Identify which cell holds the provided text, then report its (X, Y) central coordinate. 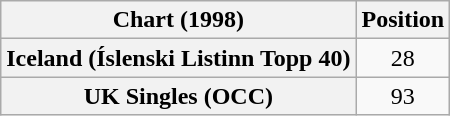
Position (403, 20)
UK Singles (OCC) (178, 96)
Chart (1998) (178, 20)
93 (403, 96)
Iceland (Íslenski Listinn Topp 40) (178, 58)
28 (403, 58)
